Extract the (x, y) coordinate from the center of the cell holding the provided text.  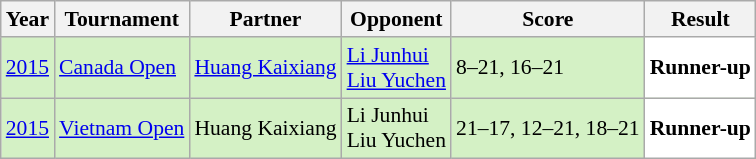
21–17, 12–21, 18–21 (548, 128)
Opponent (396, 19)
Partner (265, 19)
Score (548, 19)
Tournament (122, 19)
Result (700, 19)
Vietnam Open (122, 128)
Year (28, 19)
Canada Open (122, 68)
8–21, 16–21 (548, 68)
